Output the (x, y) coordinate of the center of the cell containing the given text.  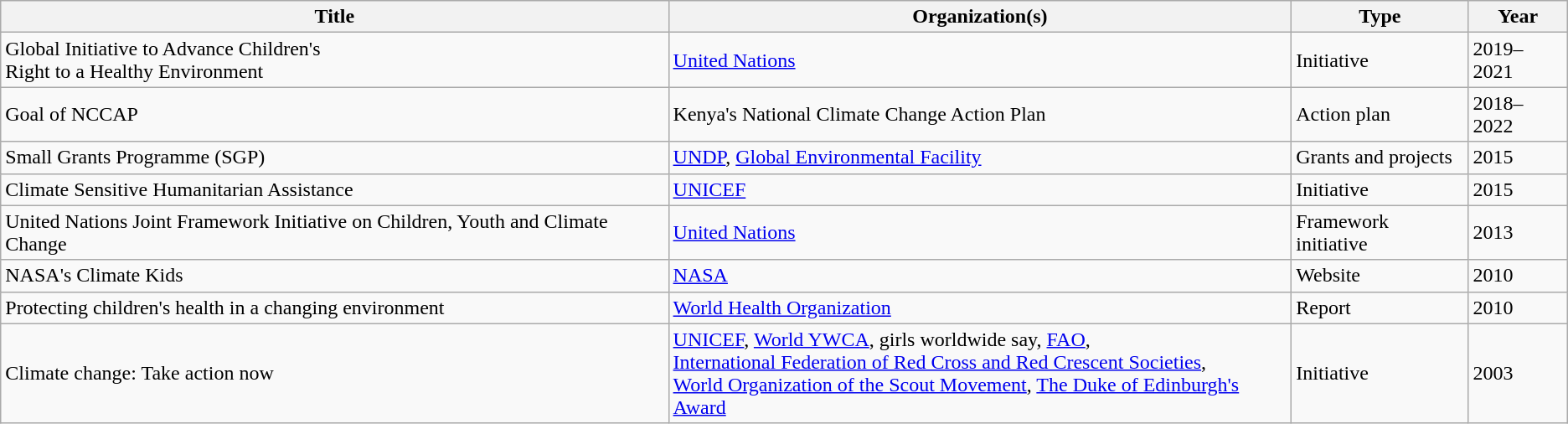
Climate change: Take action now (335, 374)
Goal of NCCAP (335, 114)
Website (1380, 276)
UNDP, Global Environmental Facility (980, 158)
Framework initiative (1380, 233)
Report (1380, 308)
2019–2021 (1518, 60)
World Health Organization (980, 308)
United Nations Joint Framework Initiative on Children, Youth and Climate Change (335, 233)
Year (1518, 17)
Small Grants Programme (SGP) (335, 158)
Kenya's National Climate Change Action Plan (980, 114)
NASA's Climate Kids (335, 276)
Type (1380, 17)
2003 (1518, 374)
Action plan (1380, 114)
Protecting children's health in a changing environment (335, 308)
NASA (980, 276)
Title (335, 17)
Climate Sensitive Humanitarian Assistance (335, 189)
2018–2022 (1518, 114)
Grants and projects (1380, 158)
2013 (1518, 233)
Global Initiative to Advance Children'sRight to a Healthy Environment (335, 60)
Organization(s) (980, 17)
UNICEF (980, 189)
